Locate the cell with the specified text and output its (X, Y) center coordinate. 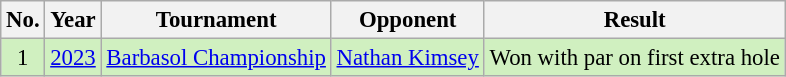
No. (23, 20)
Result (634, 20)
2023 (73, 58)
Barbasol Championship (216, 58)
Year (73, 20)
Nathan Kimsey (408, 58)
Won with par on first extra hole (634, 58)
1 (23, 58)
Tournament (216, 20)
Opponent (408, 20)
